Search for the cell housing the specified text and yield its [x, y] center coordinate. 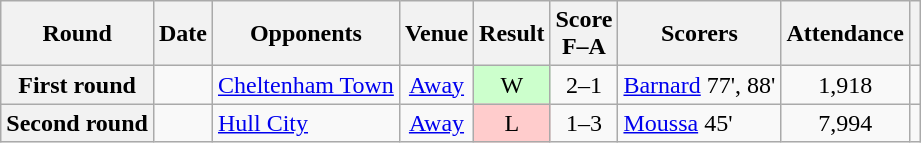
Result [512, 34]
Cheltenham Town [306, 85]
W [512, 85]
Date [182, 34]
Opponents [306, 34]
1–3 [584, 123]
Attendance [845, 34]
1,918 [845, 85]
Second round [78, 123]
L [512, 123]
Moussa 45' [700, 123]
Barnard 77', 88' [700, 85]
ScoreF–A [584, 34]
Round [78, 34]
Venue [436, 34]
2–1 [584, 85]
First round [78, 85]
7,994 [845, 123]
Scorers [700, 34]
Hull City [306, 123]
